Pinpoint the cell where the given text exists, returning its (x, y) midpoint coordinate. 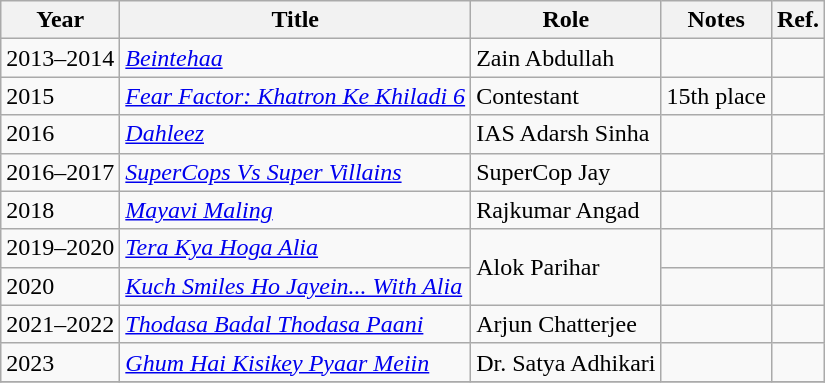
IAS Adarsh Sinha (566, 134)
Dahleez (296, 134)
Fear Factor: Khatron Ke Khiladi 6 (296, 96)
Beintehaa (296, 58)
Alok Parihar (566, 267)
15th place (716, 96)
Year (60, 20)
SuperCops Vs Super Villains (296, 172)
Tera Kya Hoga Alia (296, 248)
2016 (60, 134)
Kuch Smiles Ho Jayein... With Alia (296, 286)
Ghum Hai Kisikey Pyaar Meiin (296, 362)
Notes (716, 20)
2021–2022 (60, 324)
2013–2014 (60, 58)
2023 (60, 362)
2016–2017 (60, 172)
Title (296, 20)
Dr. Satya Adhikari (566, 362)
Ref. (798, 20)
Mayavi Maling (296, 210)
Rajkumar Angad (566, 210)
Role (566, 20)
2015 (60, 96)
2019–2020 (60, 248)
2018 (60, 210)
Zain Abdullah (566, 58)
Thodasa Badal Thodasa Paani (296, 324)
Contestant (566, 96)
Arjun Chatterjee (566, 324)
2020 (60, 286)
SuperCop Jay (566, 172)
